Scan for the cell matching the given text and deliver its (x, y) coordinate at center. 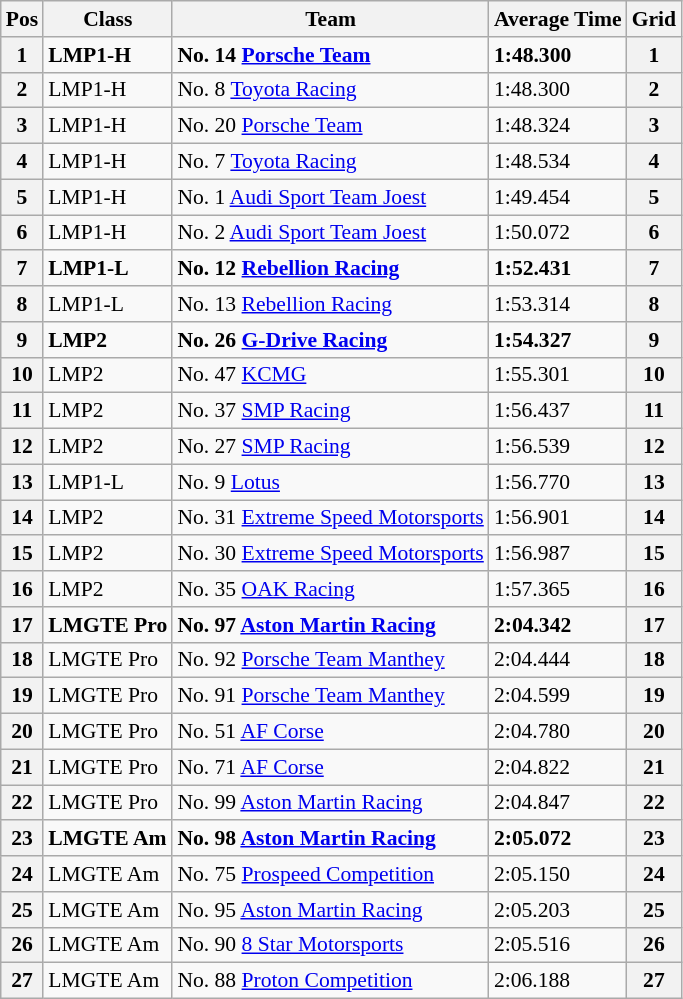
No. 91 Porsche Team Manthey (330, 696)
1:49.454 (558, 197)
No. 71 AF Corse (330, 767)
No. 35 OAK Racing (330, 589)
1:56.437 (558, 411)
No. 26 G-Drive Racing (330, 340)
No. 8 Toyota Racing (330, 90)
2:06.188 (558, 981)
No. 51 AF Corse (330, 732)
No. 14 Porsche Team (330, 55)
2:04.342 (558, 625)
No. 90 8 Star Motorsports (330, 945)
1:48.324 (558, 126)
1:52.431 (558, 269)
1:54.327 (558, 340)
1:48.534 (558, 162)
No. 95 Aston Martin Racing (330, 910)
No. 75 Prospeed Competition (330, 874)
2:04.599 (558, 696)
1:53.314 (558, 304)
2:05.072 (558, 839)
1:56.770 (558, 482)
No. 47 KCMG (330, 375)
2:05.516 (558, 945)
No. 2 Audi Sport Team Joest (330, 233)
2:05.203 (558, 910)
2:04.780 (558, 732)
Pos (22, 19)
No. 13 Rebellion Racing (330, 304)
1:50.072 (558, 233)
2:04.847 (558, 803)
2:04.822 (558, 767)
1:57.365 (558, 589)
No. 7 Toyota Racing (330, 162)
No. 27 SMP Racing (330, 447)
1:56.901 (558, 518)
No. 99 Aston Martin Racing (330, 803)
No. 12 Rebellion Racing (330, 269)
1:56.539 (558, 447)
Class (108, 19)
1:55.301 (558, 375)
No. 1 Audi Sport Team Joest (330, 197)
No. 9 Lotus (330, 482)
No. 20 Porsche Team (330, 126)
No. 37 SMP Racing (330, 411)
No. 97 Aston Martin Racing (330, 625)
Grid (654, 19)
2:04.444 (558, 660)
1:56.987 (558, 554)
No. 30 Extreme Speed Motorsports (330, 554)
Average Time (558, 19)
Team (330, 19)
No. 98 Aston Martin Racing (330, 839)
No. 92 Porsche Team Manthey (330, 660)
2:05.150 (558, 874)
No. 31 Extreme Speed Motorsports (330, 518)
No. 88 Proton Competition (330, 981)
